For the text-containing cell, return its midpoint in [x, y] coordinate format. 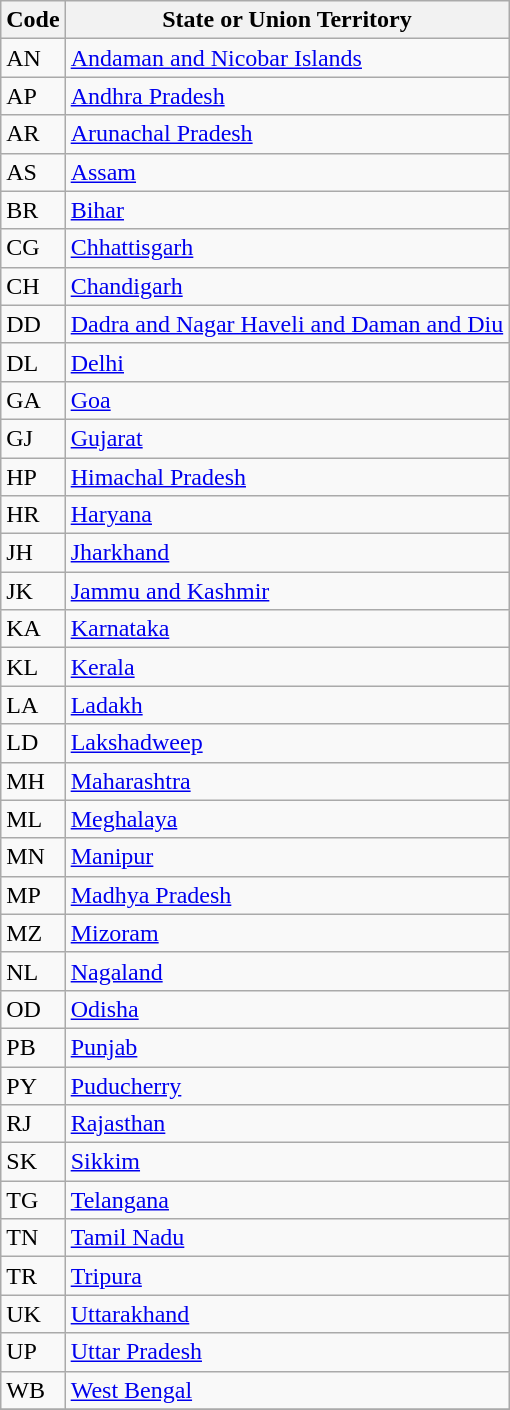
Maharashtra [287, 781]
MZ [33, 933]
UK [33, 1314]
Odisha [287, 1009]
Uttarakhand [287, 1314]
OD [33, 1009]
Goa [287, 400]
Rajasthan [287, 1124]
AP [33, 96]
NL [33, 971]
State or Union Territory [287, 20]
AN [33, 58]
AR [33, 134]
Manipur [287, 857]
TN [33, 1238]
PB [33, 1047]
Lakshadweep [287, 743]
Chhattisgarh [287, 248]
Chandigarh [287, 286]
JH [33, 553]
Puducherry [287, 1085]
Andaman and Nicobar Islands [287, 58]
PY [33, 1085]
AS [33, 172]
SK [33, 1162]
Ladakh [287, 705]
ML [33, 819]
Kerala [287, 667]
CH [33, 286]
Punjab [287, 1047]
Mizoram [287, 933]
Dadra and Nagar Haveli and Daman and Diu [287, 324]
Bihar [287, 210]
Madhya Pradesh [287, 895]
RJ [33, 1124]
DL [33, 362]
Himachal Pradesh [287, 477]
GJ [33, 438]
Jammu and Kashmir [287, 591]
Tamil Nadu [287, 1238]
KA [33, 629]
Andhra Pradesh [287, 96]
TG [33, 1200]
Telangana [287, 1200]
Meghalaya [287, 819]
MN [33, 857]
Arunachal Pradesh [287, 134]
Tripura [287, 1276]
TR [33, 1276]
Assam [287, 172]
HR [33, 515]
Nagaland [287, 971]
Sikkim [287, 1162]
Uttar Pradesh [287, 1352]
GA [33, 400]
BR [33, 210]
Haryana [287, 515]
Delhi [287, 362]
MP [33, 895]
Gujarat [287, 438]
UP [33, 1352]
LA [33, 705]
HP [33, 477]
CG [33, 248]
DD [33, 324]
WB [33, 1390]
West Bengal [287, 1390]
Code [33, 20]
Jharkhand [287, 553]
MH [33, 781]
JK [33, 591]
KL [33, 667]
Karnataka [287, 629]
LD [33, 743]
